Identify which cell holds the provided text, then report its (X, Y) central coordinate. 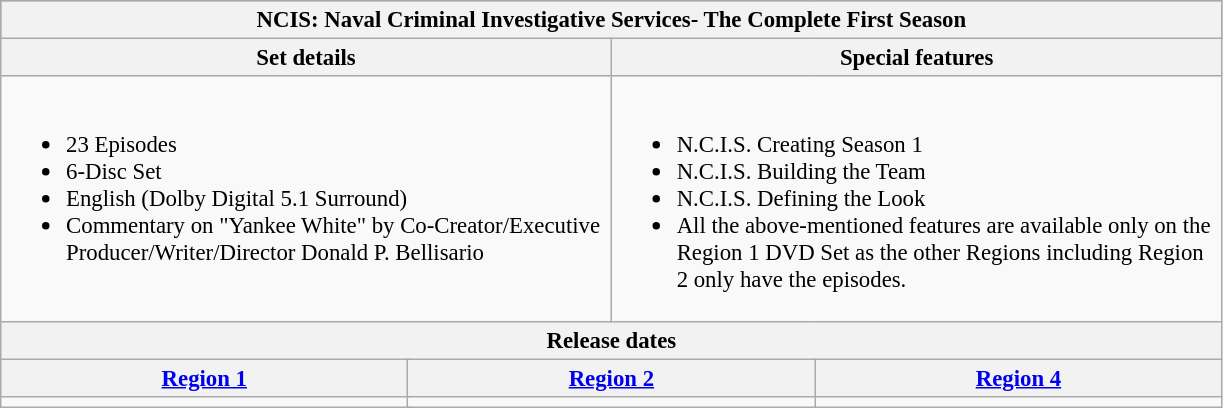
Region 2 (612, 378)
Set details (306, 58)
NCIS: Naval Criminal Investigative Services- The Complete First Season (612, 20)
Region 4 (1018, 378)
Region 1 (204, 378)
Special features (916, 58)
Release dates (612, 340)
